Provide the (x, y) coordinate of the cell's center where the given text is located.  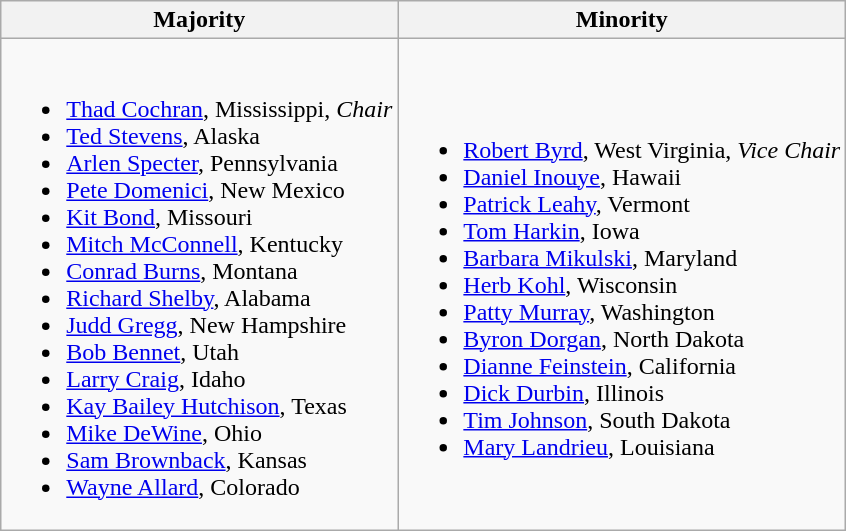
Minority (622, 20)
Majority (200, 20)
